Find where the given text appears and provide that cell's center as (X, Y) coordinate. 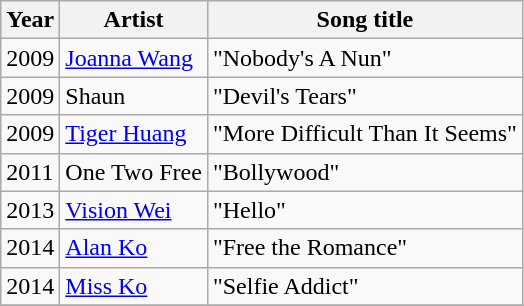
"Devil's Tears" (364, 96)
"Nobody's A Nun" (364, 58)
2011 (30, 172)
Song title (364, 20)
"Free the Romance" (364, 248)
One Two Free (134, 172)
"Hello" (364, 210)
Artist (134, 20)
Miss Ko (134, 286)
2013 (30, 210)
"More Difficult Than It Seems" (364, 134)
Alan Ko (134, 248)
"Selfie Addict" (364, 286)
Tiger Huang (134, 134)
Year (30, 20)
Joanna Wang (134, 58)
"Bollywood" (364, 172)
Vision Wei (134, 210)
Shaun (134, 96)
